Identify which cell holds the provided text, then report its (X, Y) central coordinate. 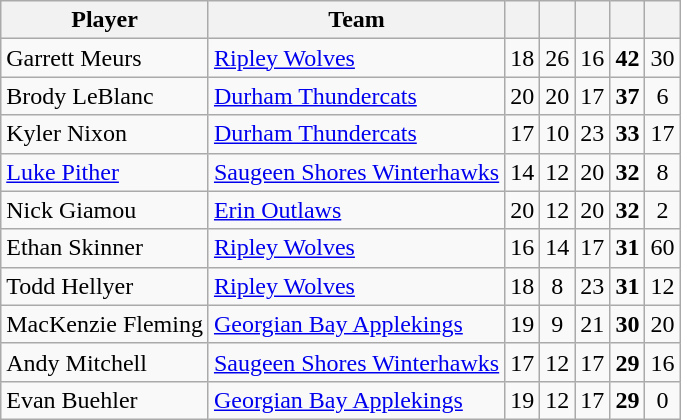
60 (662, 248)
9 (558, 324)
0 (662, 400)
2 (662, 210)
Nick Giamou (105, 210)
Erin Outlaws (356, 210)
Todd Hellyer (105, 286)
Player (105, 20)
Andy Mitchell (105, 362)
42 (628, 58)
Ethan Skinner (105, 248)
Team (356, 20)
33 (628, 134)
21 (592, 324)
26 (558, 58)
10 (558, 134)
37 (628, 96)
Kyler Nixon (105, 134)
6 (662, 96)
Brody LeBlanc (105, 96)
Evan Buehler (105, 400)
Garrett Meurs (105, 58)
MacKenzie Fleming (105, 324)
Luke Pither (105, 172)
